Capture the cell that displays the provided text and extract its (x, y) central coordinate. 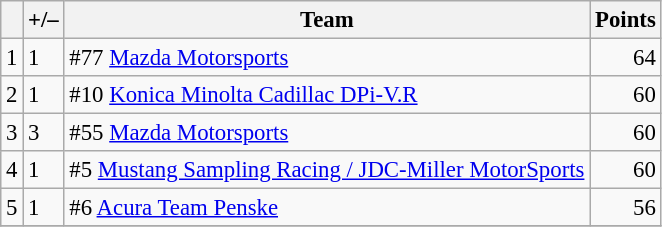
2 (12, 95)
#55 Mazda Motorsports (327, 133)
64 (626, 58)
#77 Mazda Motorsports (327, 58)
#5 Mustang Sampling Racing / JDC-Miller MotorSports (327, 170)
#10 Konica Minolta Cadillac DPi-V.R (327, 95)
Team (327, 20)
+/– (44, 20)
56 (626, 208)
#6 Acura Team Penske (327, 208)
5 (12, 208)
Points (626, 20)
4 (12, 170)
